Locate the cell with the specified text and output its [X, Y] center coordinate. 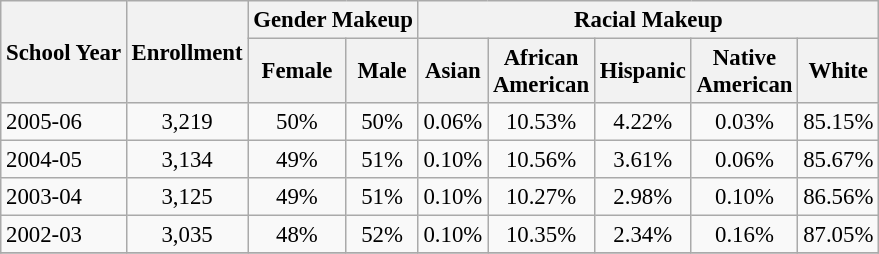
48% [297, 235]
3,035 [187, 235]
85.15% [838, 122]
0.16% [744, 235]
52% [382, 235]
4.22% [642, 122]
3,125 [187, 197]
White [838, 72]
86.56% [838, 197]
African American [542, 72]
Male [382, 72]
87.05% [838, 235]
Gender Makeup [333, 20]
3.61% [642, 160]
Racial Makeup [648, 20]
2.98% [642, 197]
3,134 [187, 160]
School Year [64, 52]
10.27% [542, 197]
2004-05 [64, 160]
Hispanic [642, 72]
2005-06 [64, 122]
10.53% [542, 122]
85.67% [838, 160]
Native American [744, 72]
Female [297, 72]
3,219 [187, 122]
Asian [452, 72]
2002-03 [64, 235]
0.03% [744, 122]
10.35% [542, 235]
2003-04 [64, 197]
2.34% [642, 235]
Enrollment [187, 52]
10.56% [542, 160]
